Capture the cell that displays the provided text and extract its (x, y) central coordinate. 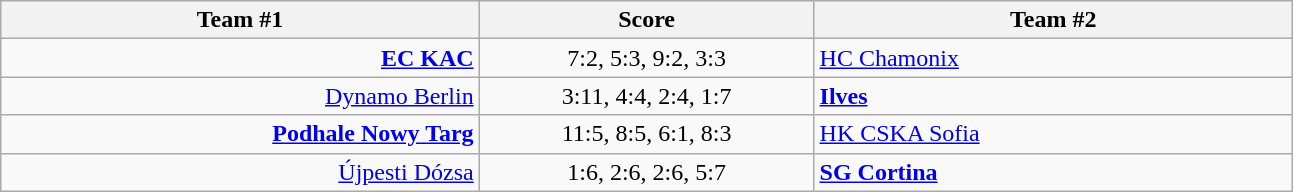
Ilves (1053, 96)
EC KAC (240, 58)
7:2, 5:3, 9:2, 3:3 (646, 58)
Score (646, 20)
1:6, 2:6, 2:6, 5:7 (646, 172)
Újpesti Dózsa (240, 172)
Dynamo Berlin (240, 96)
3:11, 4:4, 2:4, 1:7 (646, 96)
HK CSKA Sofia (1053, 134)
Podhale Nowy Targ (240, 134)
11:5, 8:5, 6:1, 8:3 (646, 134)
SG Cortina (1053, 172)
HC Chamonix (1053, 58)
Team #2 (1053, 20)
Team #1 (240, 20)
